Provide the (X, Y) coordinate of the cell's center where the given text is located.  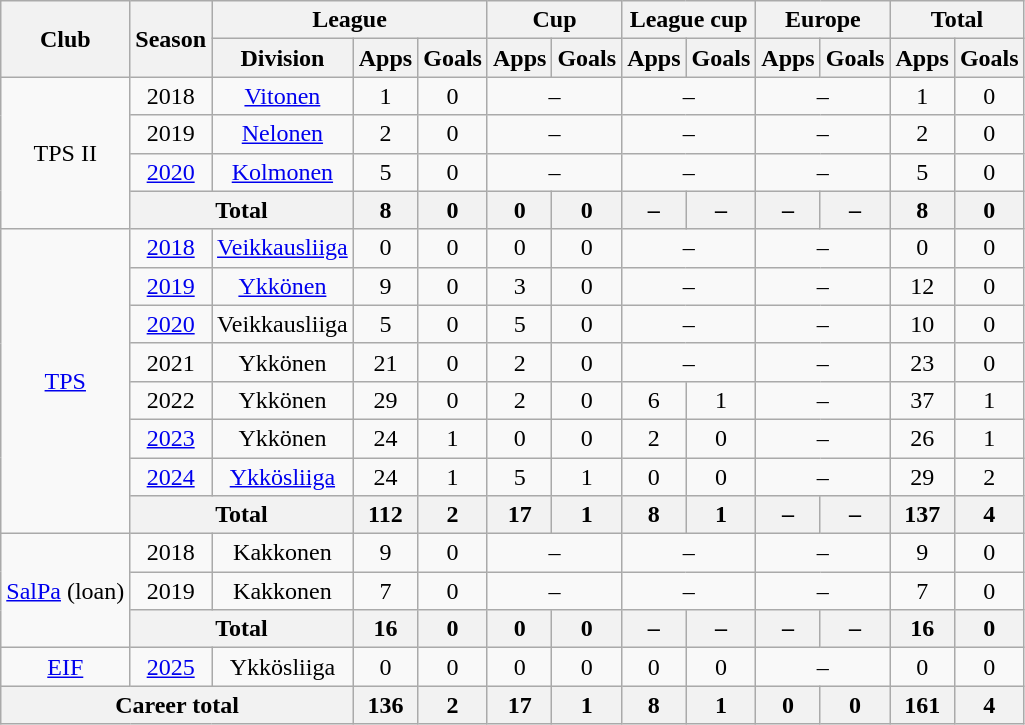
136 (385, 705)
6 (654, 400)
37 (922, 400)
Cup (554, 20)
2022 (171, 400)
Division (283, 58)
League (350, 20)
161 (922, 705)
2021 (171, 362)
112 (385, 515)
10 (922, 324)
2023 (171, 438)
TPS (66, 381)
2024 (171, 477)
Vitonen (283, 96)
EIF (66, 667)
2025 (171, 667)
137 (922, 515)
League cup (689, 20)
Season (171, 39)
23 (922, 362)
12 (922, 286)
26 (922, 438)
Nelonen (283, 134)
TPS II (66, 153)
Kolmonen (283, 172)
21 (385, 362)
SalPa (loan) (66, 591)
Europe (823, 20)
Club (66, 39)
3 (519, 286)
Career total (177, 705)
